Locate the cell with the specified text and output its (x, y) center coordinate. 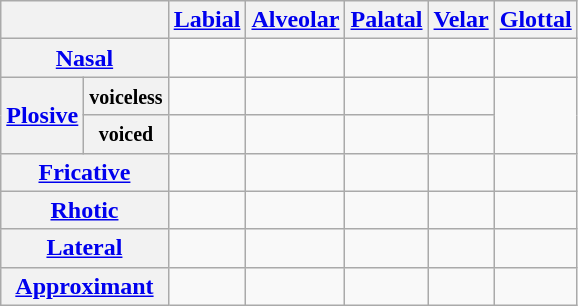
Approximant (84, 286)
Nasal (84, 58)
Fricative (84, 172)
Rhotic (84, 210)
Alveolar (296, 20)
Plosive (42, 115)
Lateral (84, 248)
voiceless (126, 96)
voiced (126, 134)
Labial (207, 20)
Velar (461, 20)
Glottal (536, 20)
Palatal (386, 20)
